Output the [x, y] coordinate of the center of the cell containing the given text.  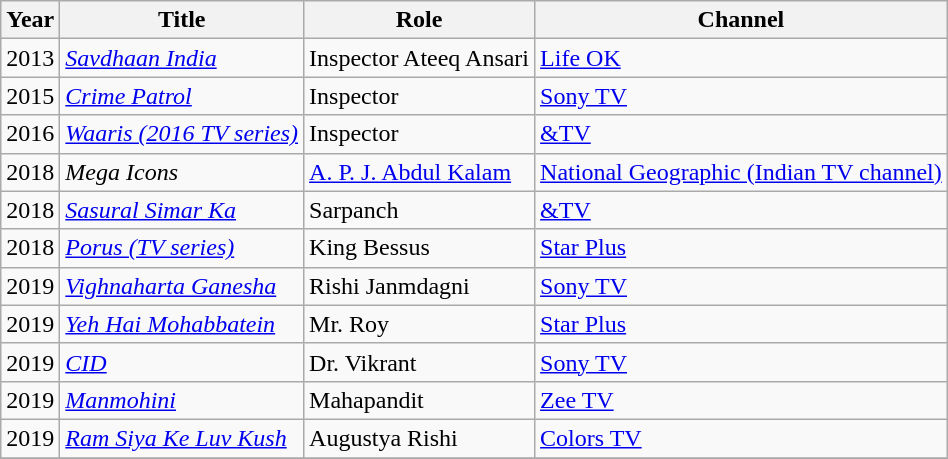
National Geographic (Indian TV channel) [742, 172]
2015 [30, 96]
Sarpanch [420, 210]
Colors TV [742, 438]
Mega Icons [182, 172]
Role [420, 20]
2016 [30, 134]
Title [182, 20]
Zee TV [742, 400]
Manmohini [182, 400]
Inspector Ateeq Ansari [420, 58]
Yeh Hai Mohabbatein [182, 324]
Life OK [742, 58]
2013 [30, 58]
Dr. Vikrant [420, 362]
Porus (TV series) [182, 248]
Vighnaharta Ganesha [182, 286]
CID [182, 362]
Rishi Janmdagni [420, 286]
Channel [742, 20]
Year [30, 20]
Ram Siya Ke Luv Kush [182, 438]
Waaris (2016 TV series) [182, 134]
King Bessus [420, 248]
A. P. J. Abdul Kalam [420, 172]
Mahapandit [420, 400]
Crime Patrol [182, 96]
Mr. Roy [420, 324]
Savdhaan India [182, 58]
Augustya Rishi [420, 438]
Sasural Simar Ka [182, 210]
